Search for the cell housing the specified text and yield its (X, Y) center coordinate. 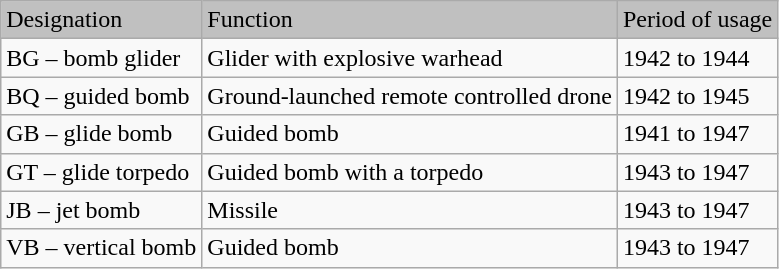
GT – glide torpedo (102, 172)
Missile (410, 210)
JB – jet bomb (102, 210)
Guided bomb with a torpedo (410, 172)
Ground-launched remote controlled drone (410, 96)
Glider with explosive warhead (410, 58)
1942 to 1944 (697, 58)
Function (410, 20)
BG – bomb glider (102, 58)
BQ – guided bomb (102, 96)
GB – glide bomb (102, 134)
Designation (102, 20)
Period of usage (697, 20)
1941 to 1947 (697, 134)
VB – vertical bomb (102, 248)
1942 to 1945 (697, 96)
